Search for the cell housing the specified text and yield its (x, y) center coordinate. 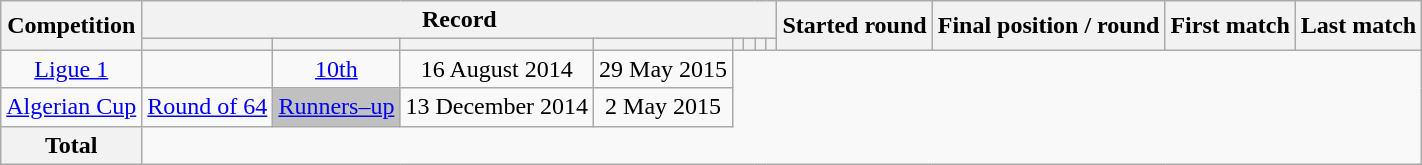
10th (336, 69)
13 December 2014 (497, 107)
Final position / round (1048, 26)
29 May 2015 (664, 69)
Started round (854, 26)
Ligue 1 (72, 69)
2 May 2015 (664, 107)
Last match (1358, 26)
Competition (72, 26)
Runners–up (336, 107)
First match (1230, 26)
Record (460, 20)
Algerian Cup (72, 107)
16 August 2014 (497, 69)
Round of 64 (208, 107)
Total (72, 145)
